Detect which cell encompasses the target text, then output its (X, Y) center coordinate. 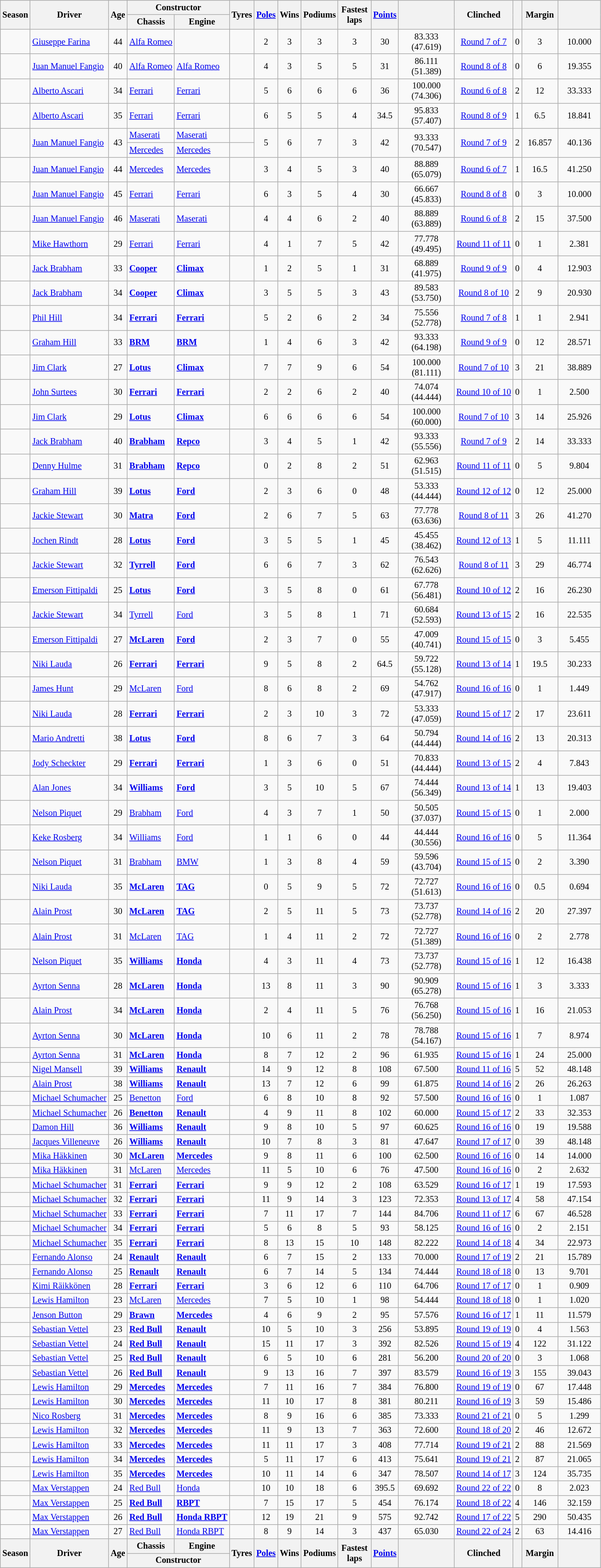
110 (385, 1286)
62.963 (51.515) (426, 466)
Round 11 of 17 (483, 1214)
78 (385, 1035)
454 (385, 1503)
Round 12 of 12 (483, 491)
575 (385, 1517)
100.000 (74.306) (426, 91)
100.000 (81.111) (426, 367)
Denny Hulme (69, 466)
0.909 (580, 1286)
7.843 (580, 763)
96 (385, 1055)
41.270 (580, 516)
Round 18 of 20 (483, 1430)
64.5 (385, 664)
72.353 (426, 1199)
17.593 (580, 1185)
86.111 (51.389) (426, 66)
Alan Jones (69, 788)
21.569 (580, 1445)
Nico Rosberg (69, 1416)
2.023 (580, 1488)
Round 22 of 24 (483, 1532)
50.794 (44.444) (426, 739)
87 (540, 1459)
2.941 (580, 318)
Round 6 of 7 (483, 170)
61.935 (426, 1055)
100.000 (60.000) (426, 417)
134 (385, 1271)
57.576 (426, 1315)
78.788 (54.167) (426, 1035)
148 (385, 1243)
133 (385, 1257)
50.505 (37.037) (426, 813)
Round 18 of 22 (483, 1503)
25.926 (580, 417)
392 (385, 1344)
28.571 (580, 342)
70.000 (426, 1257)
73.333 (426, 1416)
72.600 (426, 1430)
16.857 (540, 142)
48 (385, 491)
90 (385, 986)
11.579 (580, 1315)
52 (540, 1069)
100 (385, 1156)
65.030 (426, 1532)
347 (385, 1474)
14.416 (580, 1532)
1.068 (580, 1358)
55 (385, 639)
58 (540, 1199)
92.742 (426, 1517)
2.500 (580, 392)
1.299 (580, 1416)
12.903 (580, 268)
BMW (202, 862)
88.889 (65.079) (426, 170)
17.448 (580, 1387)
290 (540, 1517)
59.722 (55.128) (426, 664)
47.009 (40.741) (426, 639)
9.701 (580, 1271)
124 (540, 1474)
58.125 (426, 1228)
60.684 (52.593) (426, 614)
76.800 (426, 1387)
38.889 (580, 367)
83.333 (47.619) (426, 42)
26.263 (580, 1084)
Kimi Räikkönen (69, 1286)
44.444 (30.556) (426, 837)
18 (320, 1488)
57.500 (426, 1098)
47.500 (426, 1170)
19.355 (580, 66)
437 (385, 1532)
67.778 (56.481) (426, 590)
Jacques Villeneuve (69, 1141)
45.455 (38.462) (426, 540)
123 (385, 1199)
20.313 (580, 739)
67.500 (426, 1069)
77.778 (63.636) (426, 516)
1.087 (580, 1098)
92 (385, 1098)
20 (540, 911)
69 (385, 689)
Jody Scheckter (69, 763)
12.672 (580, 1430)
78.507 (426, 1474)
75.556 (52.778) (426, 318)
83.579 (426, 1373)
99 (385, 1084)
Brawn (151, 1315)
53.333 (44.444) (426, 491)
RBPT (202, 1503)
22.973 (580, 1243)
6.5 (540, 116)
15.486 (580, 1402)
47.647 (426, 1141)
90.909 (65.278) (426, 986)
11.111 (580, 540)
1.020 (580, 1300)
68.889 (41.975) (426, 268)
26.230 (580, 590)
30.233 (580, 664)
Round 13 of 17 (483, 1199)
Round 7 of 7 (483, 42)
82.222 (426, 1243)
0.694 (580, 887)
19.5 (540, 664)
23.611 (580, 714)
Nigel Mansell (69, 1069)
54.444 (426, 1300)
16.5 (540, 170)
76.768 (56.250) (426, 1011)
Round 7 of 8 (483, 318)
54.762 (47.917) (426, 689)
21.065 (580, 1459)
Round 15 of 19 (483, 1344)
20.930 (580, 293)
32.159 (580, 1503)
61 (385, 590)
Round 10 of 12 (483, 590)
384 (385, 1387)
122 (540, 1344)
256 (385, 1329)
Round 21 of 21 (483, 1416)
Round 22 of 22 (483, 1488)
385 (385, 1416)
2.151 (580, 1228)
27.397 (580, 911)
2.778 (580, 936)
89.583 (53.750) (426, 293)
71 (385, 614)
72.727 (51.389) (426, 936)
60.625 (426, 1127)
Round 14 of 18 (483, 1243)
James Hunt (69, 689)
31.122 (580, 1344)
281 (385, 1358)
59.596 (43.704) (426, 862)
41.250 (580, 170)
9.804 (580, 466)
47.154 (580, 1199)
84.706 (426, 1214)
19.403 (580, 788)
5.455 (580, 639)
Round 11 of 16 (483, 1069)
97 (385, 1127)
70.833 (44.444) (426, 763)
32.353 (580, 1113)
40.136 (580, 142)
3.390 (580, 862)
2.000 (580, 813)
88.889 (63.889) (426, 219)
Round 14 of 17 (483, 1474)
75.641 (426, 1459)
50.435 (580, 1517)
50 (385, 813)
11.364 (580, 837)
3.333 (580, 986)
66.667 (45.833) (426, 194)
22.535 (580, 614)
Round 8 of 9 (483, 116)
74.074 (44.444) (426, 392)
Round 17 of 19 (483, 1257)
77.714 (426, 1445)
74.444 (426, 1271)
72.727 (51.613) (426, 887)
102 (385, 1113)
56.200 (426, 1358)
397 (385, 1373)
34.5 (385, 116)
16.438 (580, 961)
2.632 (580, 1170)
64 (385, 739)
53.895 (426, 1329)
63.529 (426, 1185)
46.528 (580, 1214)
Mike Hawthorn (69, 244)
62 (385, 565)
381 (385, 1402)
15.789 (580, 1257)
363 (385, 1430)
Phil Hill (69, 318)
81 (385, 1141)
395.5 (385, 1488)
Round 8 of 10 (483, 293)
Damon Hill (69, 1127)
95.833 (57.407) (426, 116)
Round 17 of 22 (483, 1517)
64.706 (426, 1286)
93.333 (55.556) (426, 442)
95 (385, 1315)
98 (385, 1300)
82.526 (426, 1344)
88 (540, 1445)
77.778 (49.495) (426, 244)
Round 12 of 13 (483, 540)
74.444 (56.349) (426, 788)
144 (385, 1214)
Round 20 of 20 (483, 1358)
14.000 (580, 1156)
8.974 (580, 1035)
413 (385, 1459)
53.333 (47.059) (426, 714)
Jochen Rindt (69, 540)
1.449 (580, 689)
Mario Andretti (69, 739)
37.500 (580, 219)
Matra (151, 516)
18.841 (580, 116)
2.381 (580, 244)
John Surtees (69, 392)
62.500 (426, 1156)
Round 10 of 10 (483, 392)
39.043 (580, 1373)
Jenson Button (69, 1315)
46.774 (580, 565)
Giuseppe Farina (69, 42)
35.735 (580, 1474)
69.692 (426, 1488)
76.543 (62.626) (426, 565)
93 (385, 1228)
76.174 (426, 1503)
408 (385, 1445)
93.333 (64.198) (426, 342)
93.333 (70.547) (426, 142)
21.053 (580, 1011)
60.000 (426, 1113)
0.5 (540, 887)
19.588 (580, 1127)
61.875 (426, 1084)
146 (540, 1503)
1.563 (580, 1329)
Keke Rosberg (69, 837)
80.211 (426, 1402)
155 (540, 1373)
